Extract the (X, Y) coordinate from the center of the cell holding the provided text.  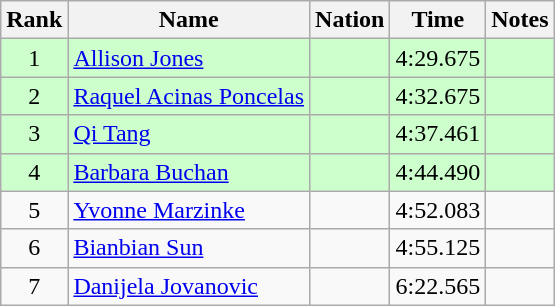
4:37.461 (438, 134)
Danijela Jovanovic (189, 286)
4:29.675 (438, 58)
4:52.083 (438, 210)
Time (438, 20)
Nation (350, 20)
3 (34, 134)
Barbara Buchan (189, 172)
2 (34, 96)
Rank (34, 20)
7 (34, 286)
1 (34, 58)
4:55.125 (438, 248)
Raquel Acinas Poncelas (189, 96)
4:32.675 (438, 96)
6:22.565 (438, 286)
Bianbian Sun (189, 248)
Qi Tang (189, 134)
Name (189, 20)
Allison Jones (189, 58)
4 (34, 172)
6 (34, 248)
4:44.490 (438, 172)
5 (34, 210)
Notes (520, 20)
Yvonne Marzinke (189, 210)
